Provide the (X, Y) coordinate of the cell's center where the given text is located.  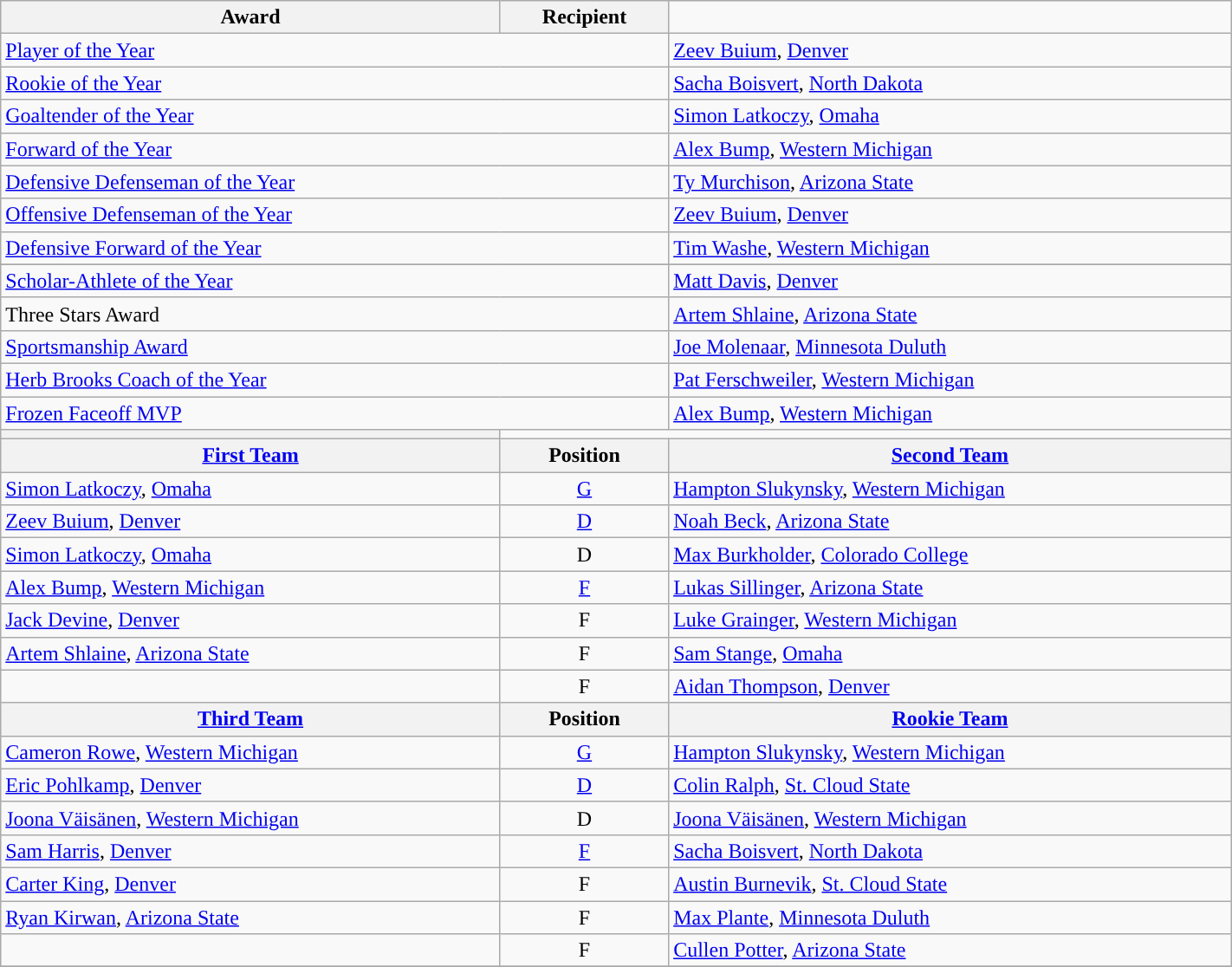
Carter King, Denver (251, 884)
Scholar-Athlete of the Year (334, 281)
Award (251, 17)
Tim Washe, Western Michigan (950, 248)
Matt Davis, Denver (950, 281)
Pat Ferschweiler, Western Michigan (950, 380)
Defensive Defenseman of the Year (334, 182)
Ty Murchison, Arizona State (950, 182)
Defensive Forward of the Year (334, 248)
Eric Pohlkamp, Denver (251, 785)
Forward of the Year (334, 149)
Cullen Potter, Arizona State (950, 951)
Second Team (950, 456)
Player of the Year (334, 50)
Third Team (251, 719)
Max Plante, Minnesota Duluth (950, 918)
Sam Stange, Omaha (950, 653)
Luke Grainger, Western Michigan (950, 620)
Three Stars Award (334, 314)
Jack Devine, Denver (251, 620)
Aidan Thompson, Denver (950, 686)
Max Burkholder, Colorado College (950, 555)
Goaltender of the Year (334, 116)
Austin Burnevik, St. Cloud State (950, 884)
Ryan Kirwan, Arizona State (251, 918)
Rookie Team (950, 719)
Colin Ralph, St. Cloud State (950, 785)
Recipient (584, 17)
Joe Molenaar, Minnesota Duluth (950, 347)
Offensive Defenseman of the Year (334, 215)
Rookie of the Year (334, 83)
Sam Harris, Denver (251, 851)
First Team (251, 456)
Noah Beck, Arizona State (950, 522)
Herb Brooks Coach of the Year (334, 380)
Lukas Sillinger, Arizona State (950, 587)
Cameron Rowe, Western Michigan (251, 752)
Sportsmanship Award (334, 347)
Frozen Faceoff MVP (334, 413)
